Return the [X, Y] coordinate for the center point of the cell that contains the specified text.  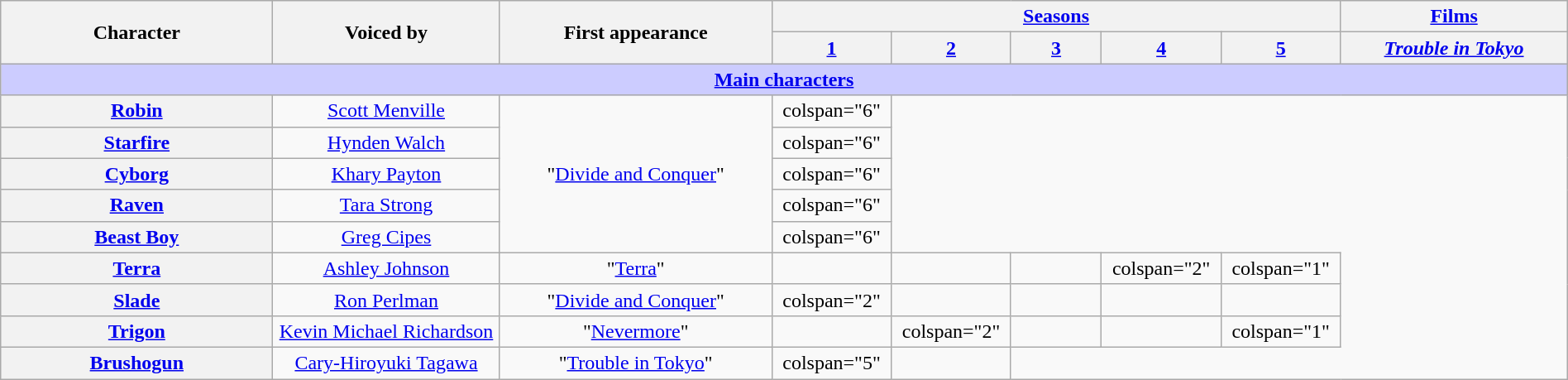
Khary Payton [386, 174]
Hynden Walch [386, 142]
Ron Perlman [386, 300]
Ashley Johnson [386, 268]
First appearance [635, 32]
Terra [137, 268]
Films [1454, 17]
1 [831, 48]
Raven [137, 205]
"Nevermore" [635, 331]
5 [1280, 48]
Trouble in Tokyo [1454, 48]
Slade [137, 300]
"Terra" [635, 268]
Character [137, 32]
Cary-Hiroyuki Tagawa [386, 363]
Tara Strong [386, 205]
Robin [137, 111]
3 [1056, 48]
4 [1161, 48]
Beast Boy [137, 237]
Brushogun [137, 363]
Scott Menville [386, 111]
Cyborg [137, 174]
Main characters [784, 79]
Seasons [1056, 17]
Kevin Michael Richardson [386, 331]
Greg Cipes [386, 237]
2 [951, 48]
colspan="5" [831, 363]
Voiced by [386, 32]
Starfire [137, 142]
Trigon [137, 331]
"Trouble in Tokyo" [635, 363]
